Find where the given text appears and provide that cell's center as [x, y] coordinate. 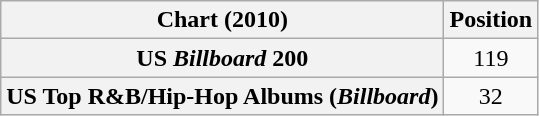
US Top R&B/Hip-Hop Albums (Billboard) [222, 96]
Position [491, 20]
119 [491, 58]
Chart (2010) [222, 20]
32 [491, 96]
US Billboard 200 [222, 58]
